From the cell containing the given text, extract its center point as (X, Y) coordinate. 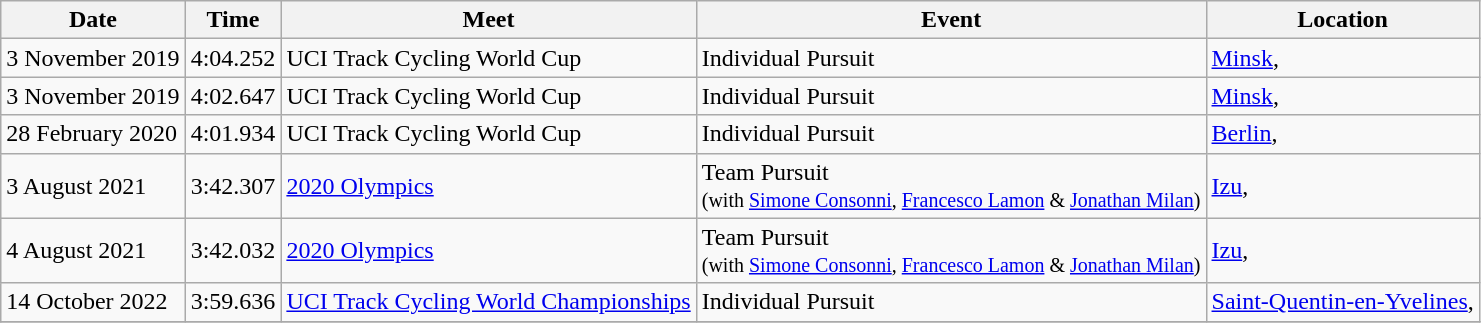
Meet (488, 20)
Berlin, (1342, 134)
4 August 2021 (93, 250)
Event (951, 20)
4:02.647 (233, 96)
Time (233, 20)
3:42.032 (233, 250)
UCI Track Cycling World Championships (488, 302)
3 August 2021 (93, 186)
3:59.636 (233, 302)
14 October 2022 (93, 302)
4:01.934 (233, 134)
Saint-Quentin-en-Yvelines, (1342, 302)
Location (1342, 20)
Date (93, 20)
3:42.307 (233, 186)
28 February 2020 (93, 134)
4:04.252 (233, 58)
